Determine the [x, y] coordinate at the center of the cell enclosing the given text.  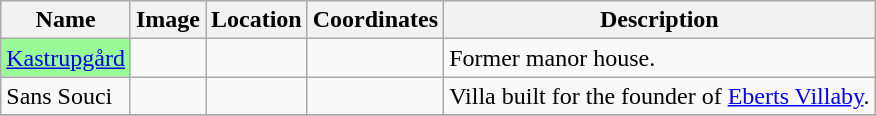
Description [660, 20]
Name [66, 20]
Kastrupgård [66, 58]
Sans Souci [66, 96]
Location [257, 20]
Villa built for the founder of Eberts Villaby. [660, 96]
Image [168, 20]
Coordinates [375, 20]
Former manor house. [660, 58]
